Output the (X, Y) coordinate of the center of the cell containing the given text.  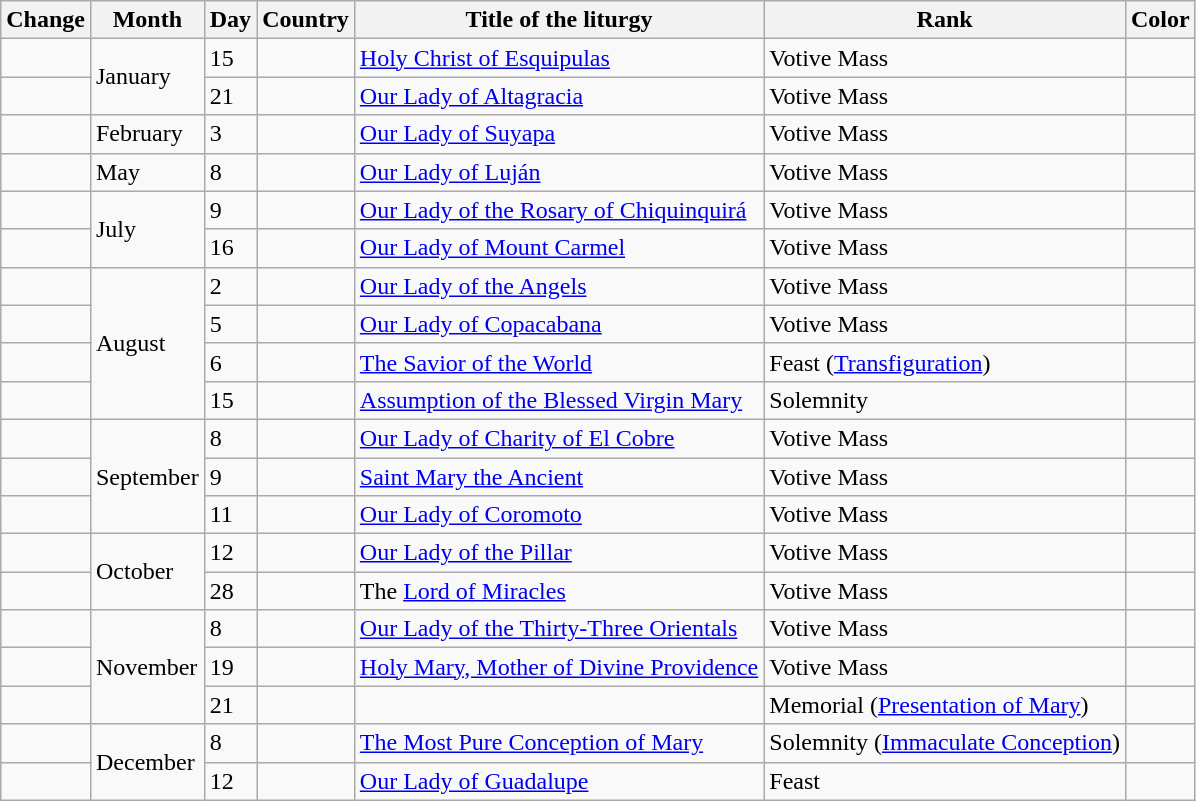
The Savior of the World (558, 362)
2 (230, 286)
Day (230, 20)
19 (230, 667)
Our Lady of Suyapa (558, 134)
July (147, 229)
Assumption of the Blessed Virgin Mary (558, 400)
3 (230, 134)
Holy Christ of Esquipulas (558, 58)
Our Lady of Mount Carmel (558, 248)
Holy Mary, Mother of Divine Providence (558, 667)
January (147, 77)
The Lord of Miracles (558, 591)
Feast (Transfiguration) (945, 362)
16 (230, 248)
August (147, 343)
Our Lady of the Pillar (558, 553)
Memorial (Presentation of Mary) (945, 705)
6 (230, 362)
September (147, 476)
November (147, 667)
Title of the liturgy (558, 20)
Our Lady of the Angels (558, 286)
Our Lady of the Rosary of Chiquinquirá (558, 210)
February (147, 134)
Our Lady of Coromoto (558, 515)
Change (46, 20)
Solemnity (Immaculate Conception) (945, 743)
11 (230, 515)
The Most Pure Conception of Mary (558, 743)
Our Lady of the Thirty-Three Orientals (558, 629)
28 (230, 591)
5 (230, 324)
Saint Mary the Ancient (558, 477)
Country (306, 20)
May (147, 172)
Our Lady of Copacabana (558, 324)
Month (147, 20)
Solemnity (945, 400)
Our Lady of Guadalupe (558, 781)
Our Lady of Luján (558, 172)
October (147, 572)
Feast (945, 781)
Color (1160, 20)
Our Lady of Charity of El Cobre (558, 438)
Rank (945, 20)
December (147, 762)
Our Lady of Altagracia (558, 96)
